Scan for the cell matching the given text and deliver its [x, y] coordinate at center. 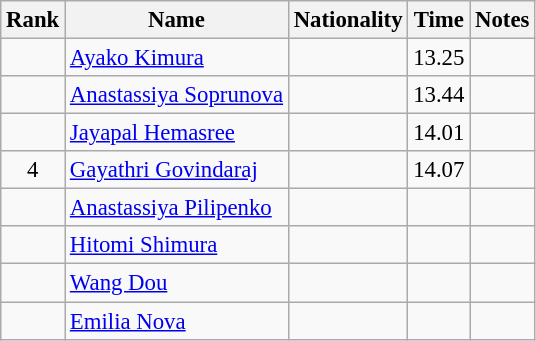
Gayathri Govindaraj [177, 170]
Ayako Kimura [177, 58]
Notes [502, 20]
4 [33, 170]
Anastassiya Soprunova [177, 95]
13.44 [439, 95]
Jayapal Hemasree [177, 133]
Wang Dou [177, 283]
Anastassiya Pilipenko [177, 208]
Time [439, 20]
13.25 [439, 58]
Rank [33, 20]
Nationality [348, 20]
Emilia Nova [177, 321]
14.01 [439, 133]
Name [177, 20]
14.07 [439, 170]
Hitomi Shimura [177, 245]
